Scan for the cell matching the given text and deliver its [x, y] coordinate at center. 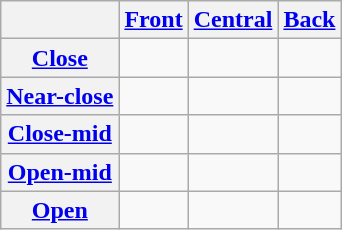
Open-mid [60, 172]
Open [60, 210]
Close-mid [60, 134]
Close [60, 58]
Near-close [60, 96]
Back [310, 20]
Front [154, 20]
Central [233, 20]
